Output the (X, Y) coordinate of the center of the cell containing the given text.  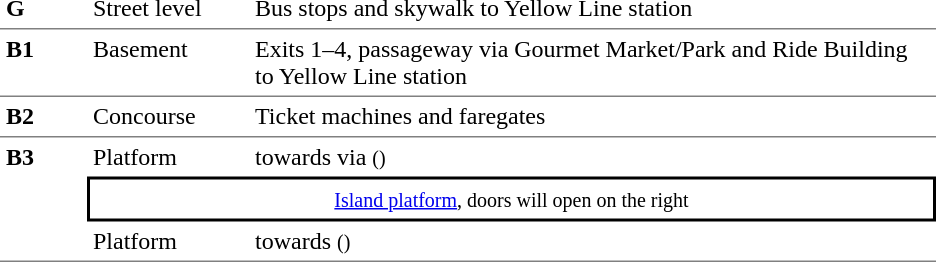
Basement (168, 64)
B1 (44, 64)
Island platform, doors will open on the right (512, 198)
Ticket machines and faregates (592, 117)
towards via () (592, 158)
towards () (592, 242)
B2 (44, 117)
Exits 1–4, passageway via Gourmet Market/Park and Ride Building to Yellow Line station (592, 64)
B3 (44, 200)
Concourse (168, 117)
